From the cell containing the given text, extract its center point as (x, y) coordinate. 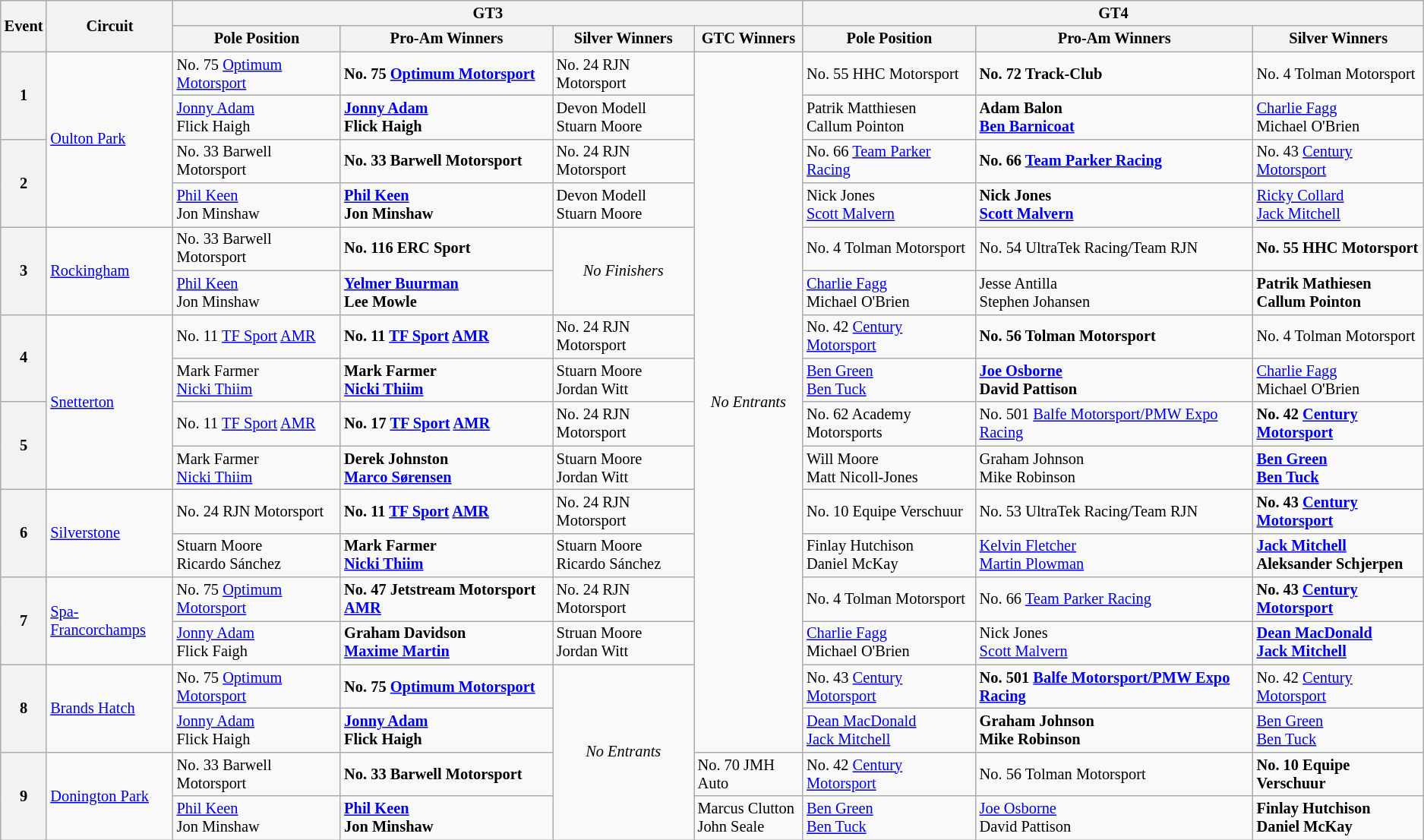
Struan Moore Jordan Witt (624, 643)
Patrik Matthiesen Callum Pointon (889, 117)
Marcus Clutton John Seale (749, 818)
Silverstone (109, 533)
No. 53 UltraTek Racing/Team RJN (1115, 511)
6 (24, 533)
Oulton Park (109, 140)
Graham Davidson Maxime Martin (447, 643)
Brands Hatch (109, 708)
3 (24, 270)
Circuit (109, 26)
1 (24, 96)
Jack Mitchell Aleksander Schjerpen (1338, 555)
Will Moore Matt Nicoll-Jones (889, 468)
Event (24, 26)
Ricky Collard Jack Mitchell (1338, 205)
Patrik Mathiesen Callum Pointon (1338, 292)
GTC Winners (749, 39)
Jesse Antilla Stephen Johansen (1115, 292)
No. 54 UltraTek Racing/Team RJN (1115, 248)
5 (24, 445)
GT3 (488, 13)
Kelvin Fletcher Martin Plowman (1115, 555)
4 (24, 358)
Adam Balon Ben Barnicoat (1115, 117)
No. 116 ERC Sport (447, 248)
9 (24, 796)
No. 47 Jetstream Motorsport AMR (447, 599)
8 (24, 708)
No. 70 JMH Auto (749, 774)
Snetterton (109, 403)
7 (24, 621)
No Finishers (624, 270)
No. 62 Academy Motorsports (889, 424)
2 (24, 182)
Jonny Adam Flick Faigh (257, 643)
Yelmer Buurman Lee Mowle (447, 292)
Spa-Francorchamps (109, 621)
GT4 (1113, 13)
No. 17 TF Sport AMR (447, 424)
Donington Park (109, 796)
No. 72 Track-Club (1115, 74)
Derek Johnston Marco Sørensen (447, 468)
Rockingham (109, 270)
